Determine the (x, y) coordinate at the center of the cell enclosing the given text.  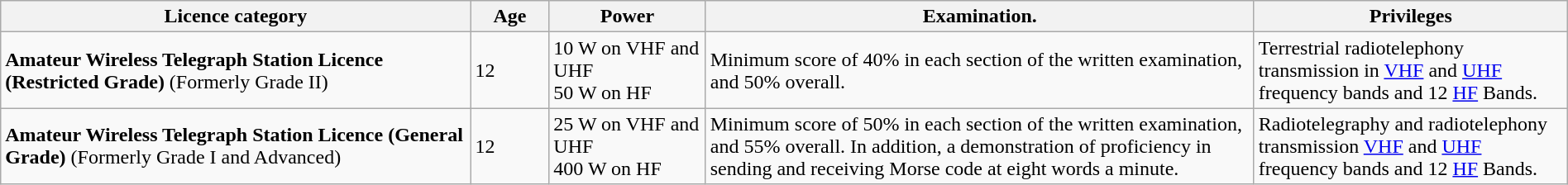
Licence category (236, 17)
Age (509, 17)
Minimum score of 40% in each section of the written examination, and 50% overall. (979, 70)
Amateur Wireless Telegraph Station Licence (Restricted Grade) (Formerly Grade II) (236, 70)
Radiotelegraphy and radiotelephony transmission VHF and UHF frequency bands and 12 HF Bands. (1411, 146)
Amateur Wireless Telegraph Station Licence (General Grade) (Formerly Grade I and Advanced) (236, 146)
Privileges (1411, 17)
25 W on VHF and UHF400 W on HF (627, 146)
Power (627, 17)
Terrestrial radiotelephony transmission in VHF and UHF frequency bands and 12 HF Bands. (1411, 70)
Examination. (979, 17)
10 W on VHF and UHF50 W on HF (627, 70)
